For the text-containing cell, return its midpoint in (x, y) coordinate format. 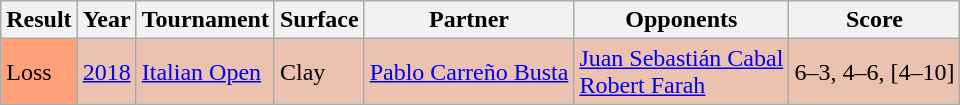
Opponents (682, 20)
Tournament (205, 20)
2018 (106, 72)
Juan Sebastián Cabal Robert Farah (682, 72)
Result (39, 20)
Surface (319, 20)
Partner (469, 20)
Clay (319, 72)
Loss (39, 72)
Italian Open (205, 72)
Score (874, 20)
Pablo Carreño Busta (469, 72)
Year (106, 20)
6–3, 4–6, [4–10] (874, 72)
